Capture the cell that displays the provided text and extract its [x, y] central coordinate. 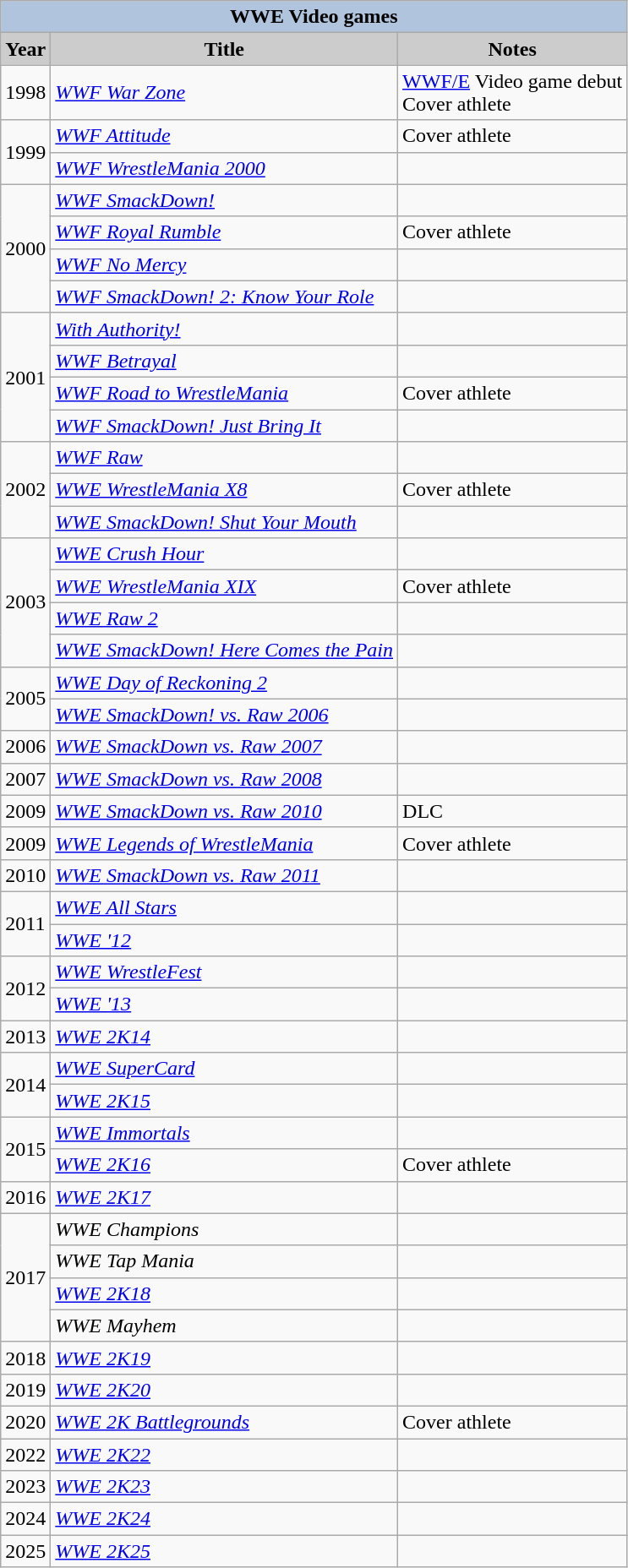
WWF Raw [225, 458]
WWE SmackDown vs. Raw 2011 [225, 875]
WWE SmackDown! Here Comes the Pain [225, 651]
WWE 2K23 [225, 1487]
WWE Crush Hour [225, 554]
Notes [512, 49]
2017 [25, 1277]
2001 [25, 377]
2002 [25, 490]
WWE WrestleMania X8 [225, 490]
2025 [25, 1551]
DLC [512, 811]
WWE Champions [225, 1229]
2016 [25, 1197]
WWF Attitude [225, 136]
WWF War Zone [225, 93]
WWE Tap Mania [225, 1261]
WWE 2K Battlegrounds [225, 1422]
2022 [25, 1454]
WWE '13 [225, 1004]
2023 [25, 1487]
WWE WrestleMania XIX [225, 586]
WWE SmackDown vs. Raw 2010 [225, 811]
2018 [25, 1358]
2014 [25, 1085]
WWE All Stars [225, 907]
2013 [25, 1037]
2015 [25, 1149]
WWE SmackDown vs. Raw 2008 [225, 779]
WWE SmackDown! Shut Your Mouth [225, 522]
2007 [25, 779]
WWF SmackDown! 2: Know Your Role [225, 297]
WWE 2K18 [225, 1293]
2012 [25, 988]
WWE 2K19 [225, 1358]
WWE Video games [314, 17]
WWE Raw 2 [225, 618]
WWE SuperCard [225, 1069]
WWE Mayhem [225, 1326]
WWE 2K20 [225, 1390]
WWE SmackDown! vs. Raw 2006 [225, 715]
WWE SmackDown vs. Raw 2007 [225, 747]
2010 [25, 875]
WWE Day of Reckoning 2 [225, 683]
WWF SmackDown! Just Bring It [225, 425]
WWE 2K16 [225, 1165]
2000 [25, 248]
1999 [25, 152]
With Authority! [225, 329]
1998 [25, 93]
WWF Road to WrestleMania [225, 393]
2020 [25, 1422]
WWF No Mercy [225, 264]
Year [25, 49]
WWE WrestleFest [225, 972]
2005 [25, 699]
2024 [25, 1519]
WWE Immortals [225, 1133]
2003 [25, 602]
WWF/E Video game debut Cover athlete [512, 93]
WWE 2K22 [225, 1454]
WWF WrestleMania 2000 [225, 168]
WWE Legends of WrestleMania [225, 843]
WWE 2K17 [225, 1197]
WWE 2K25 [225, 1551]
WWE 2K14 [225, 1037]
WWF Royal Rumble [225, 232]
WWF SmackDown! [225, 200]
Title [225, 49]
WWE 2K24 [225, 1519]
2006 [25, 747]
2011 [25, 923]
WWE 2K15 [225, 1101]
WWF Betrayal [225, 361]
2019 [25, 1390]
WWE '12 [225, 940]
